Capture the cell that displays the provided text and extract its (X, Y) central coordinate. 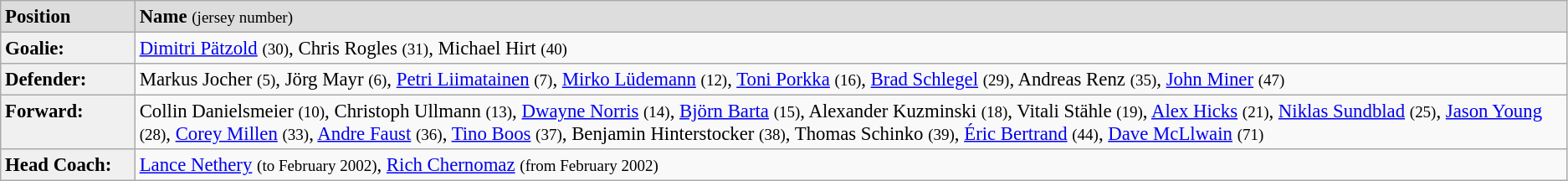
Position (69, 17)
Name (jersey number) (850, 17)
Forward: (69, 122)
Goalie: (69, 49)
Lance Nethery (to February 2002), Rich Chernomaz (from February 2002) (850, 165)
Dimitri Pätzold (30), Chris Rogles (31), Michael Hirt (40) (850, 49)
Defender: (69, 80)
Head Coach: (69, 165)
